Return [X, Y] of the center of cell containing provided text 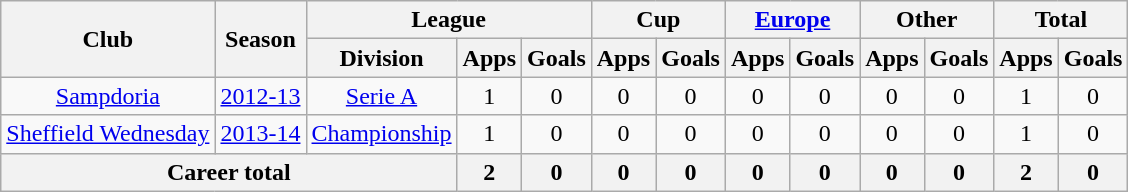
2012-13 [260, 96]
Career total [229, 172]
Championship [382, 134]
Division [382, 58]
Europe [792, 20]
2013-14 [260, 134]
Other [927, 20]
Sampdoria [108, 96]
Serie A [382, 96]
League [448, 20]
Season [260, 39]
Sheffield Wednesday [108, 134]
Total [1061, 20]
Cup [658, 20]
Club [108, 39]
